Search for the cell housing the specified text and yield its (X, Y) center coordinate. 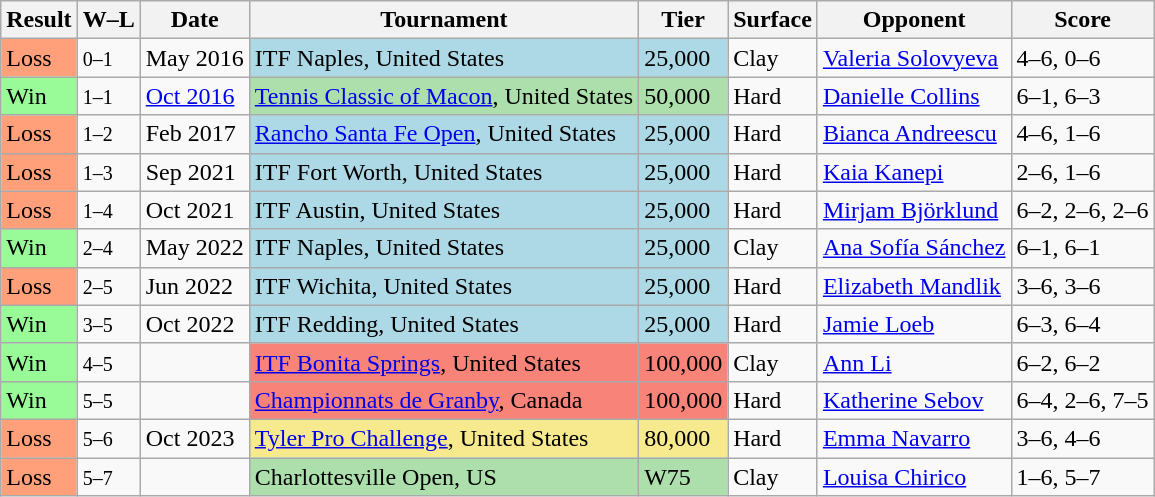
3–5 (108, 324)
Tournament (444, 20)
50,000 (684, 96)
1–4 (108, 210)
Bianca Andreescu (914, 134)
Charlottesville Open, US (444, 477)
4–6, 0–6 (1082, 58)
1–1 (108, 96)
ITF Wichita, United States (444, 286)
5–5 (108, 400)
Rancho Santa Fe Open, United States (444, 134)
Emma Navarro (914, 438)
6–4, 2–6, 7–5 (1082, 400)
ITF Bonita Springs, United States (444, 362)
4–5 (108, 362)
Championnats de Granby, Canada (444, 400)
May 2016 (194, 58)
Sep 2021 (194, 172)
ITF Fort Worth, United States (444, 172)
Opponent (914, 20)
2–5 (108, 286)
Tier (684, 20)
Mirjam Björklund (914, 210)
W–L (108, 20)
6–2, 6–2 (1082, 362)
1–3 (108, 172)
6–1, 6–1 (1082, 248)
6–2, 2–6, 2–6 (1082, 210)
ITF Austin, United States (444, 210)
6–1, 6–3 (1082, 96)
Tyler Pro Challenge, United States (444, 438)
Oct 2021 (194, 210)
Valeria Solovyeva (914, 58)
Danielle Collins (914, 96)
Louisa Chirico (914, 477)
Oct 2016 (194, 96)
W75 (684, 477)
Tennis Classic of Macon, United States (444, 96)
Oct 2023 (194, 438)
5–7 (108, 477)
2–6, 1–6 (1082, 172)
Surface (773, 20)
Date (194, 20)
Oct 2022 (194, 324)
May 2022 (194, 248)
3–6, 4–6 (1082, 438)
Elizabeth Mandlik (914, 286)
0–1 (108, 58)
ITF Redding, United States (444, 324)
Ann Li (914, 362)
Ana Sofía Sánchez (914, 248)
Result (39, 20)
Jun 2022 (194, 286)
Score (1082, 20)
5–6 (108, 438)
1–2 (108, 134)
Katherine Sebov (914, 400)
Jamie Loeb (914, 324)
Feb 2017 (194, 134)
2–4 (108, 248)
1–6, 5–7 (1082, 477)
Kaia Kanepi (914, 172)
4–6, 1–6 (1082, 134)
6–3, 6–4 (1082, 324)
80,000 (684, 438)
3–6, 3–6 (1082, 286)
